Return the [x, y] coordinate for the center point of the cell that contains the specified text.  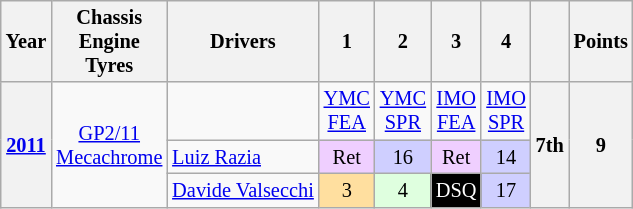
2 [403, 41]
1 [347, 41]
16 [403, 157]
Drivers [242, 41]
ChassisEngineTyres [109, 41]
DSQ [456, 190]
2011 [26, 144]
Year [26, 41]
17 [506, 190]
YMCSPR [403, 111]
14 [506, 157]
GP2/11Mecachrome [109, 144]
Points [601, 41]
9 [601, 144]
YMCFEA [347, 111]
7th [550, 144]
IMOFEA [456, 111]
IMOSPR [506, 111]
Luiz Razia [242, 157]
Davide Valsecchi [242, 190]
